Return the (X, Y) coordinate for the center point of the cell that contains the specified text.  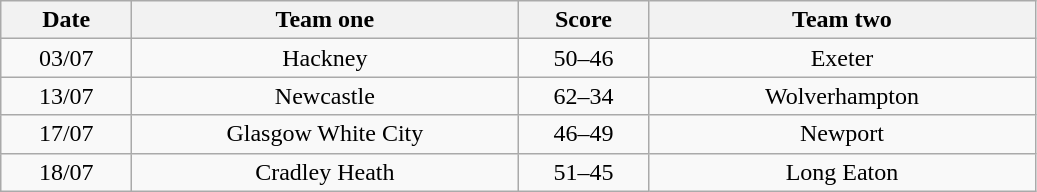
Team one (325, 20)
13/07 (66, 96)
Team two (842, 20)
Newcastle (325, 96)
50–46 (584, 58)
Wolverhampton (842, 96)
Cradley Heath (325, 172)
18/07 (66, 172)
Hackney (325, 58)
17/07 (66, 134)
Long Eaton (842, 172)
Exeter (842, 58)
51–45 (584, 172)
Glasgow White City (325, 134)
Date (66, 20)
62–34 (584, 96)
46–49 (584, 134)
Newport (842, 134)
Score (584, 20)
03/07 (66, 58)
